Return [X, Y] of the center of cell containing provided text 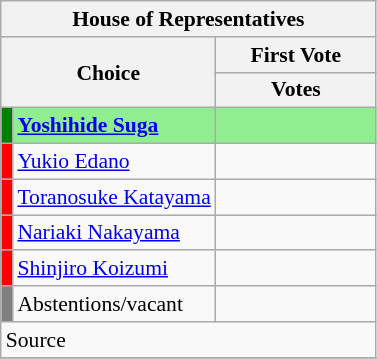
Shinjiro Koizumi [114, 269]
Abstentions/vacant [114, 304]
Yukio Edano [114, 162]
Nariaki Nakayama [114, 233]
Toranosuke Katayama [114, 197]
First Vote [296, 55]
Yoshihide Suga [114, 126]
Source [188, 340]
House of Representatives [188, 19]
Choice [108, 72]
Votes [296, 90]
